Detect which cell encompasses the target text, then output its [x, y] center coordinate. 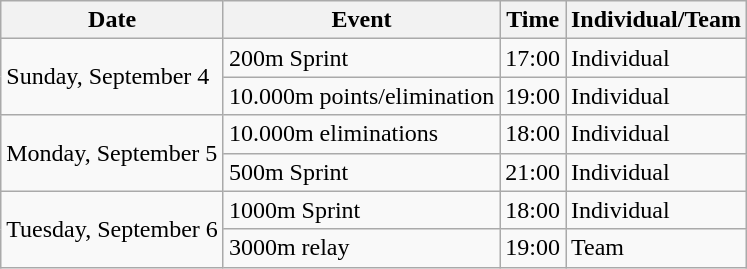
Time [533, 20]
17:00 [533, 58]
Monday, September 5 [112, 153]
500m Sprint [361, 172]
3000m relay [361, 248]
Date [112, 20]
10.000m points/elimination [361, 96]
Tuesday, September 6 [112, 229]
Event [361, 20]
10.000m eliminations [361, 134]
Team [656, 248]
1000m Sprint [361, 210]
21:00 [533, 172]
Individual/Team [656, 20]
Sunday, September 4 [112, 77]
200m Sprint [361, 58]
